For the text-containing cell, return its midpoint in [X, Y] coordinate format. 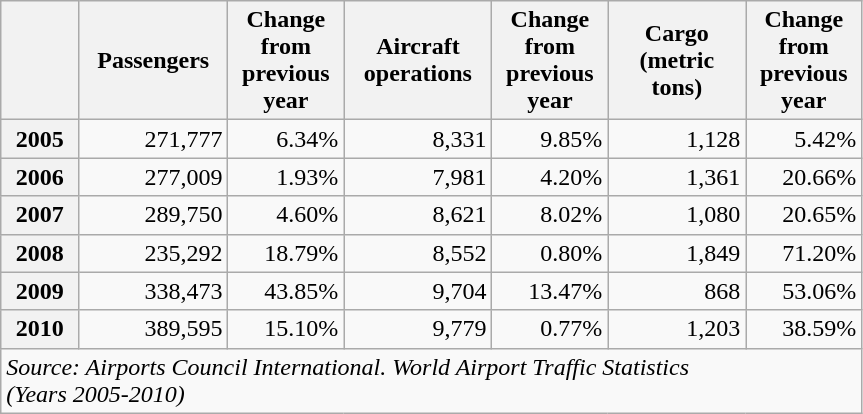
18.79% [286, 253]
4.20% [550, 177]
338,473 [154, 291]
20.65% [804, 215]
Passengers [154, 60]
13.47% [550, 291]
38.59% [804, 329]
Cargo(metric tons) [677, 60]
71.20% [804, 253]
Aircraft operations [418, 60]
9,704 [418, 291]
53.06% [804, 291]
8,552 [418, 253]
289,750 [154, 215]
5.42% [804, 139]
6.34% [286, 139]
15.10% [286, 329]
1,128 [677, 139]
9.85% [550, 139]
1,080 [677, 215]
43.85% [286, 291]
8.02% [550, 215]
271,777 [154, 139]
7,981 [418, 177]
2007 [40, 215]
235,292 [154, 253]
2009 [40, 291]
Source: Airports Council International. World Airport Traffic Statistics(Years 2005-2010) [432, 380]
389,595 [154, 329]
9,779 [418, 329]
1,361 [677, 177]
1,203 [677, 329]
2006 [40, 177]
20.66% [804, 177]
1,849 [677, 253]
2010 [40, 329]
4.60% [286, 215]
8,621 [418, 215]
277,009 [154, 177]
0.80% [550, 253]
0.77% [550, 329]
2005 [40, 139]
2008 [40, 253]
8,331 [418, 139]
868 [677, 291]
1.93% [286, 177]
